Determine the [x, y] coordinate at the center of the cell enclosing the given text.  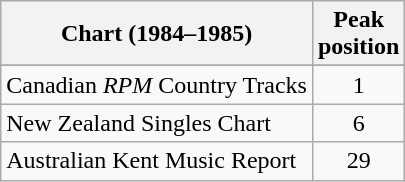
1 [358, 85]
New Zealand Singles Chart [157, 123]
Chart (1984–1985) [157, 34]
29 [358, 161]
Australian Kent Music Report [157, 161]
Canadian RPM Country Tracks [157, 85]
Peakposition [358, 34]
6 [358, 123]
